Detect which cell encompasses the target text, then output its (x, y) center coordinate. 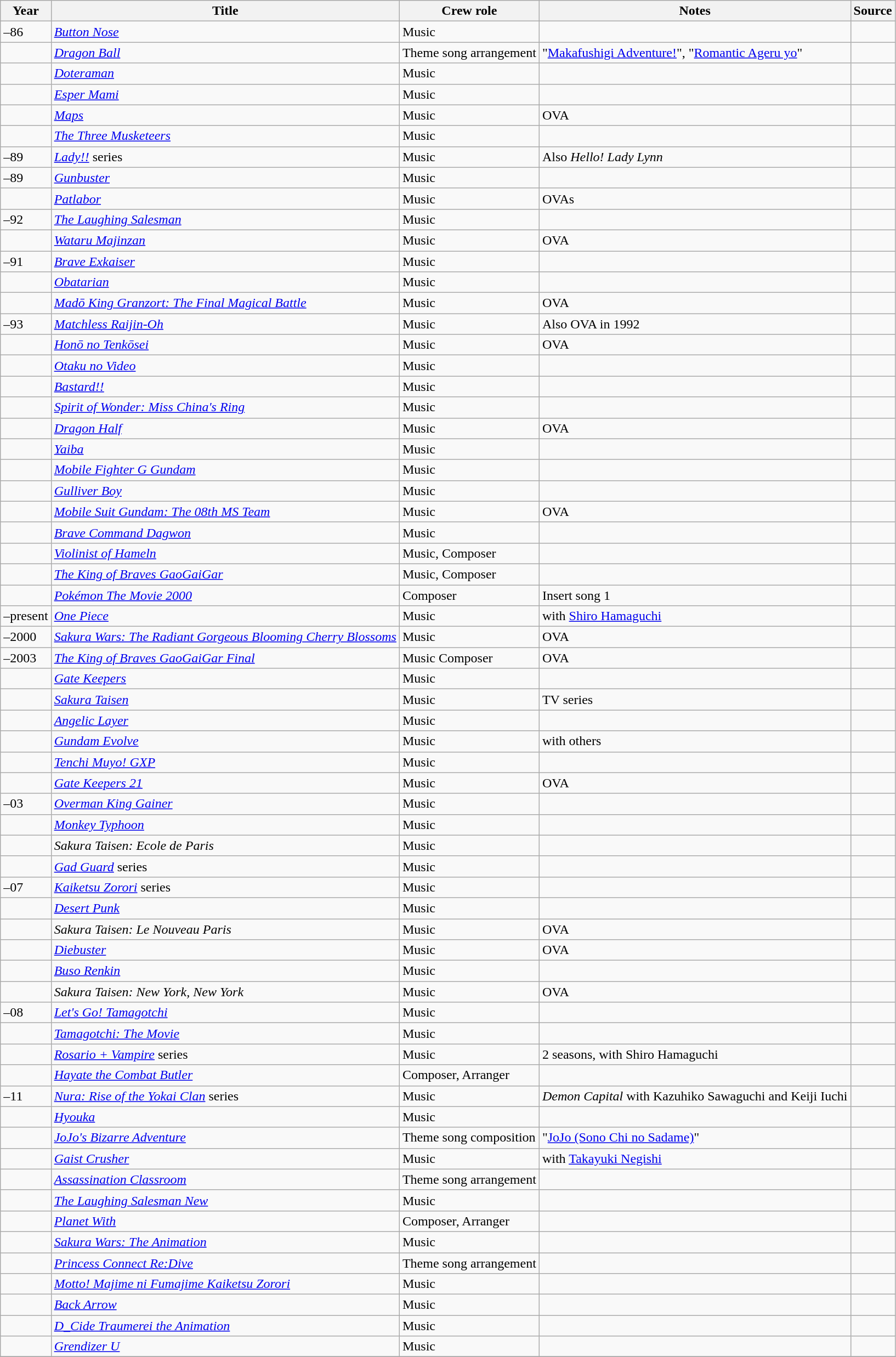
Nura: Rise of the Yokai Clan series (225, 1096)
with Takayuki Negishi (695, 1159)
Brave Exkaiser (225, 262)
Tamagotchi: The Movie (225, 1034)
–93 (26, 324)
Gaist Crusher (225, 1159)
Doteraman (225, 73)
Music Composer (469, 658)
–91 (26, 262)
–2003 (26, 658)
Spirit of Wonder: Miss China's Ring (225, 407)
Gate Keepers 21 (225, 783)
Assassination Classroom (225, 1179)
Sakura Wars: The Animation (225, 1242)
Also Hello! Lady Lynn (695, 157)
Violinist of Hameln (225, 553)
Dragon Half (225, 428)
"JoJo (Sono Chi no Sadame)" (695, 1138)
Patlabor (225, 198)
Notes (695, 11)
Let's Go! Tamagotchi (225, 1013)
Dragon Ball (225, 53)
Esper Mami (225, 94)
Brave Command Dagwon (225, 532)
–07 (26, 887)
Pokémon The Movie 2000 (225, 595)
Grendizer U (225, 1347)
One Piece (225, 616)
Gulliver Boy (225, 491)
Year (26, 11)
–08 (26, 1013)
Hayate the Combat Butler (225, 1075)
Gunbuster (225, 178)
Wataru Majinzan (225, 240)
Angelic Layer (225, 720)
–2000 (26, 637)
Gate Keepers (225, 679)
–92 (26, 219)
The King of Braves GaoGaiGar (225, 574)
"Makafushigi Adventure!", "Romantic Ageru yo" (695, 53)
Lady!! series (225, 157)
Composer (469, 595)
Mobile Suit Gundam: The 08th MS Team (225, 512)
Gad Guard series (225, 866)
Sakura Wars: The Radiant Gorgeous Blooming Cherry Blossoms (225, 637)
Buso Renkin (225, 971)
Demon Capital with Kazuhiko Sawaguchi and Keiji Iuchi (695, 1096)
Madō King Granzort: The Final Magical Battle (225, 303)
–11 (26, 1096)
Maps (225, 115)
2 seasons, with Shiro Hamaguchi (695, 1054)
D_Cide Traumerei the Animation (225, 1326)
The Laughing Salesman (225, 219)
Sakura Taisen: Le Nouveau Paris (225, 929)
–03 (26, 804)
Otaku no Video (225, 366)
JoJo's Bizarre Adventure (225, 1138)
with others (695, 741)
The Laughing Salesman New (225, 1200)
Title (225, 11)
OVAs (695, 198)
Motto! Majime ni Fumajime Kaiketsu Zorori (225, 1284)
Gundam Evolve (225, 741)
–86 (26, 32)
Honō no Tenkōsei (225, 345)
Hyouka (225, 1117)
Yaiba (225, 449)
Mobile Fighter G Gundam (225, 470)
Overman King Gainer (225, 804)
Kaiketsu Zorori series (225, 887)
Monkey Typhoon (225, 825)
Diebuster (225, 950)
Sakura Taisen (225, 700)
Obatarian (225, 282)
TV series (695, 700)
Crew role (469, 11)
Source (873, 11)
Button Nose (225, 32)
The Three Musketeers (225, 136)
Bastard!! (225, 387)
Theme song composition (469, 1138)
Princess Connect Re:Dive (225, 1263)
Matchless Raijin-Oh (225, 324)
–present (26, 616)
Sakura Taisen: Ecole de Paris (225, 845)
Sakura Taisen: New York, New York (225, 992)
Back Arrow (225, 1305)
with Shiro Hamaguchi (695, 616)
The King of Braves GaoGaiGar Final (225, 658)
Desert Punk (225, 908)
Also OVA in 1992 (695, 324)
Rosario + Vampire series (225, 1054)
Planet With (225, 1221)
Insert song 1 (695, 595)
Tenchi Muyo! GXP (225, 762)
